Extract the [x, y] coordinate from the center of the cell holding the provided text.  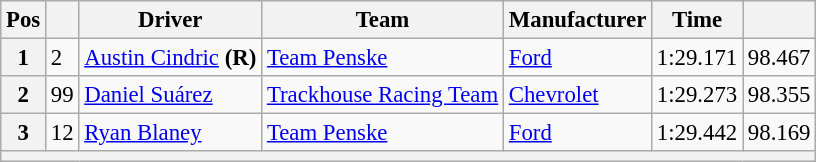
Driver [170, 20]
12 [62, 133]
Pos [24, 20]
1:29.273 [698, 95]
Time [698, 20]
Daniel Suárez [170, 95]
Chevrolet [577, 95]
Trackhouse Racing Team [383, 95]
Ryan Blaney [170, 133]
98.467 [780, 58]
1:29.171 [698, 58]
Austin Cindric (R) [170, 58]
Manufacturer [577, 20]
99 [62, 95]
98.169 [780, 133]
Team [383, 20]
98.355 [780, 95]
1 [24, 58]
3 [24, 133]
1:29.442 [698, 133]
